Capture the cell that displays the provided text and extract its [X, Y] central coordinate. 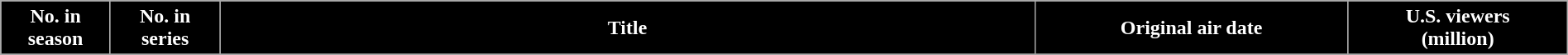
Original air date [1191, 28]
No. inseason [56, 28]
Title [627, 28]
No. inseries [165, 28]
U.S. viewers(million) [1457, 28]
